Return the [x, y] coordinate for the center point of the cell that contains the specified text.  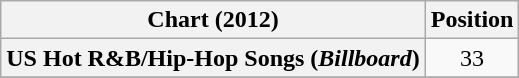
Chart (2012) [213, 20]
33 [472, 58]
US Hot R&B/Hip-Hop Songs (Billboard) [213, 58]
Position [472, 20]
